Determine the [x, y] coordinate at the center of the cell enclosing the given text.  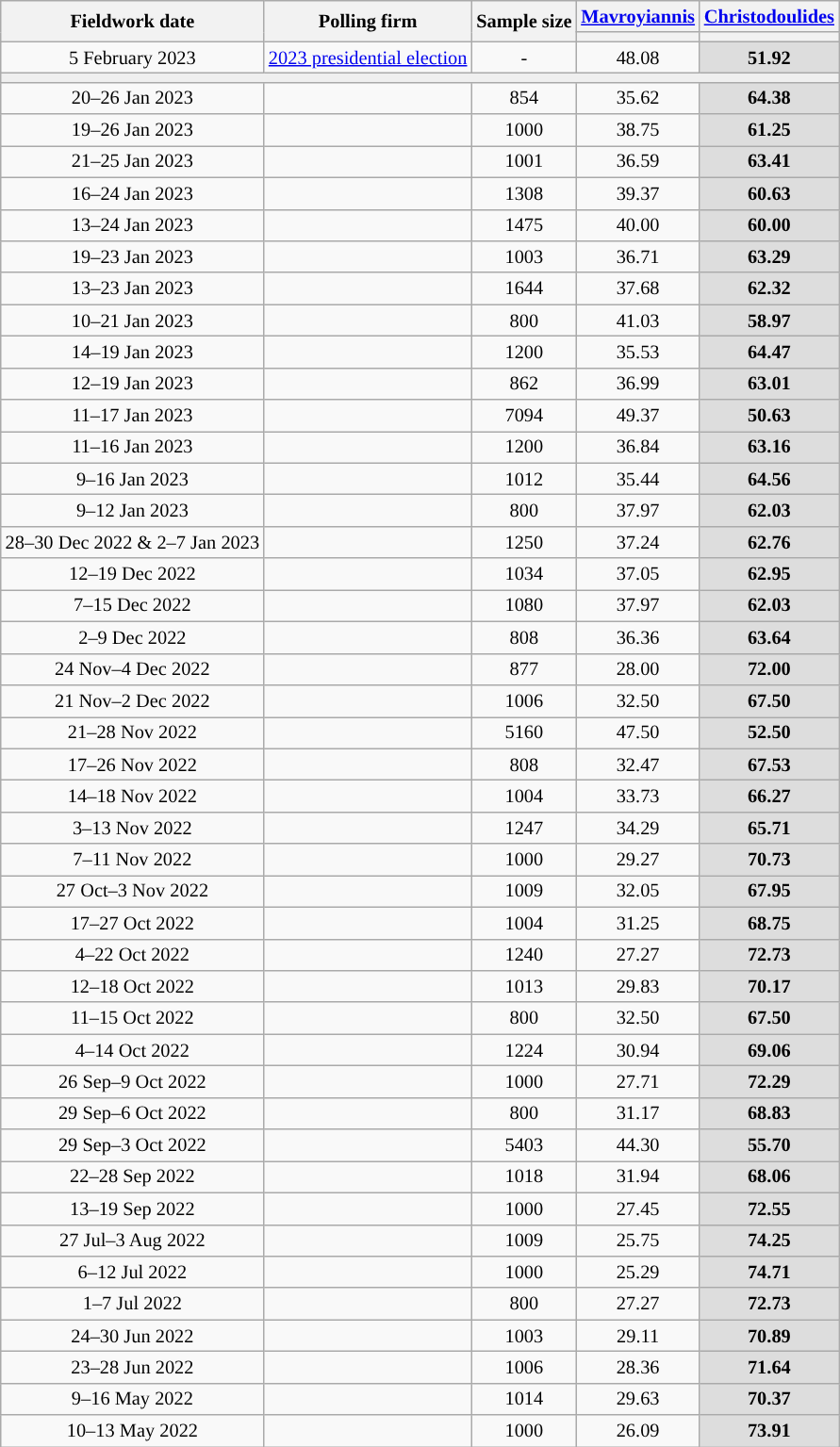
64.47 [769, 352]
28.00 [637, 669]
1–7 Jul 2022 [132, 1304]
60.63 [769, 193]
1013 [524, 986]
24–30 Jun 2022 [132, 1336]
44.30 [637, 1145]
68.83 [769, 1113]
1001 [524, 161]
Fieldwork date [132, 21]
- [524, 58]
37.05 [637, 574]
29 Sep–3 Oct 2022 [132, 1145]
Sample size [524, 21]
27 Oct–3 Nov 2022 [132, 891]
69.06 [769, 1050]
24 Nov–4 Dec 2022 [132, 669]
17–26 Nov 2022 [132, 765]
1018 [524, 1176]
65.71 [769, 828]
1224 [524, 1050]
64.38 [769, 98]
51.92 [769, 58]
9–12 Jan 2023 [132, 510]
32.05 [637, 891]
1034 [524, 574]
74.71 [769, 1272]
23–28 Jun 2022 [132, 1367]
11–17 Jan 2023 [132, 416]
64.56 [769, 479]
36.59 [637, 161]
10–21 Jan 2023 [132, 321]
30.94 [637, 1050]
31.17 [637, 1113]
5160 [524, 732]
13–23 Jan 2023 [132, 288]
29.83 [637, 986]
31.94 [637, 1176]
39.37 [637, 193]
63.16 [769, 447]
36.36 [637, 637]
27.45 [637, 1209]
7094 [524, 416]
26 Sep–9 Oct 2022 [132, 1081]
5403 [524, 1145]
14–18 Nov 2022 [132, 796]
29.11 [637, 1336]
70.73 [769, 860]
12–18 Oct 2022 [132, 986]
62.95 [769, 574]
60.00 [769, 225]
1080 [524, 605]
50.63 [769, 416]
4–22 Oct 2022 [132, 955]
36.99 [637, 384]
7–11 Nov 2022 [132, 860]
14–19 Jan 2023 [132, 352]
22–28 Sep 2022 [132, 1176]
5 February 2023 [132, 58]
21–28 Nov 2022 [132, 732]
68.06 [769, 1176]
6–12 Jul 2022 [132, 1272]
17–27 Oct 2022 [132, 923]
63.41 [769, 161]
29.27 [637, 860]
16–24 Jan 2023 [132, 193]
31.25 [637, 923]
25.75 [637, 1241]
63.64 [769, 637]
1014 [524, 1399]
32.47 [637, 765]
13–19 Sep 2022 [132, 1209]
1644 [524, 288]
49.37 [637, 416]
19–26 Jan 2023 [132, 130]
72.00 [769, 669]
12–19 Dec 2022 [132, 574]
28–30 Dec 2022 & 2–7 Jan 2023 [132, 542]
67.95 [769, 891]
26.09 [637, 1431]
72.29 [769, 1081]
70.17 [769, 986]
68.75 [769, 923]
Christodoulides [769, 16]
66.27 [769, 796]
73.91 [769, 1431]
70.37 [769, 1399]
3–13 Nov 2022 [132, 828]
7–15 Dec 2022 [132, 605]
1012 [524, 479]
34.29 [637, 828]
38.75 [637, 130]
29 Sep–6 Oct 2022 [132, 1113]
25.29 [637, 1272]
63.01 [769, 384]
48.08 [637, 58]
61.25 [769, 130]
74.25 [769, 1241]
9–16 Jan 2023 [132, 479]
1247 [524, 828]
11–16 Jan 2023 [132, 447]
63.29 [769, 256]
13–24 Jan 2023 [132, 225]
21 Nov–2 Dec 2022 [132, 700]
28.36 [637, 1367]
37.24 [637, 542]
72.55 [769, 1209]
52.50 [769, 732]
877 [524, 669]
1308 [524, 193]
47.50 [637, 732]
19–23 Jan 2023 [132, 256]
10–13 May 2022 [132, 1431]
62.32 [769, 288]
37.68 [637, 288]
11–15 Oct 2022 [132, 1018]
58.97 [769, 321]
20–26 Jan 2023 [132, 98]
1475 [524, 225]
27.71 [637, 1081]
862 [524, 384]
9–16 May 2022 [132, 1399]
41.03 [637, 321]
2023 presidential election [368, 58]
Polling firm [368, 21]
35.44 [637, 479]
27 Jul–3 Aug 2022 [132, 1241]
Mavroyiannis [637, 16]
36.84 [637, 447]
70.89 [769, 1336]
29.63 [637, 1399]
21–25 Jan 2023 [132, 161]
1250 [524, 542]
36.71 [637, 256]
854 [524, 98]
67.53 [769, 765]
4–14 Oct 2022 [132, 1050]
12–19 Jan 2023 [132, 384]
33.73 [637, 796]
40.00 [637, 225]
71.64 [769, 1367]
35.62 [637, 98]
2–9 Dec 2022 [132, 637]
55.70 [769, 1145]
35.53 [637, 352]
62.76 [769, 542]
1240 [524, 955]
